Locate the cell with the specified text and output its (x, y) center coordinate. 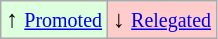
↑ Promoted (54, 20)
↓ Relegated (162, 20)
